Return the [X, Y] coordinate for the center point of the cell that contains the specified text.  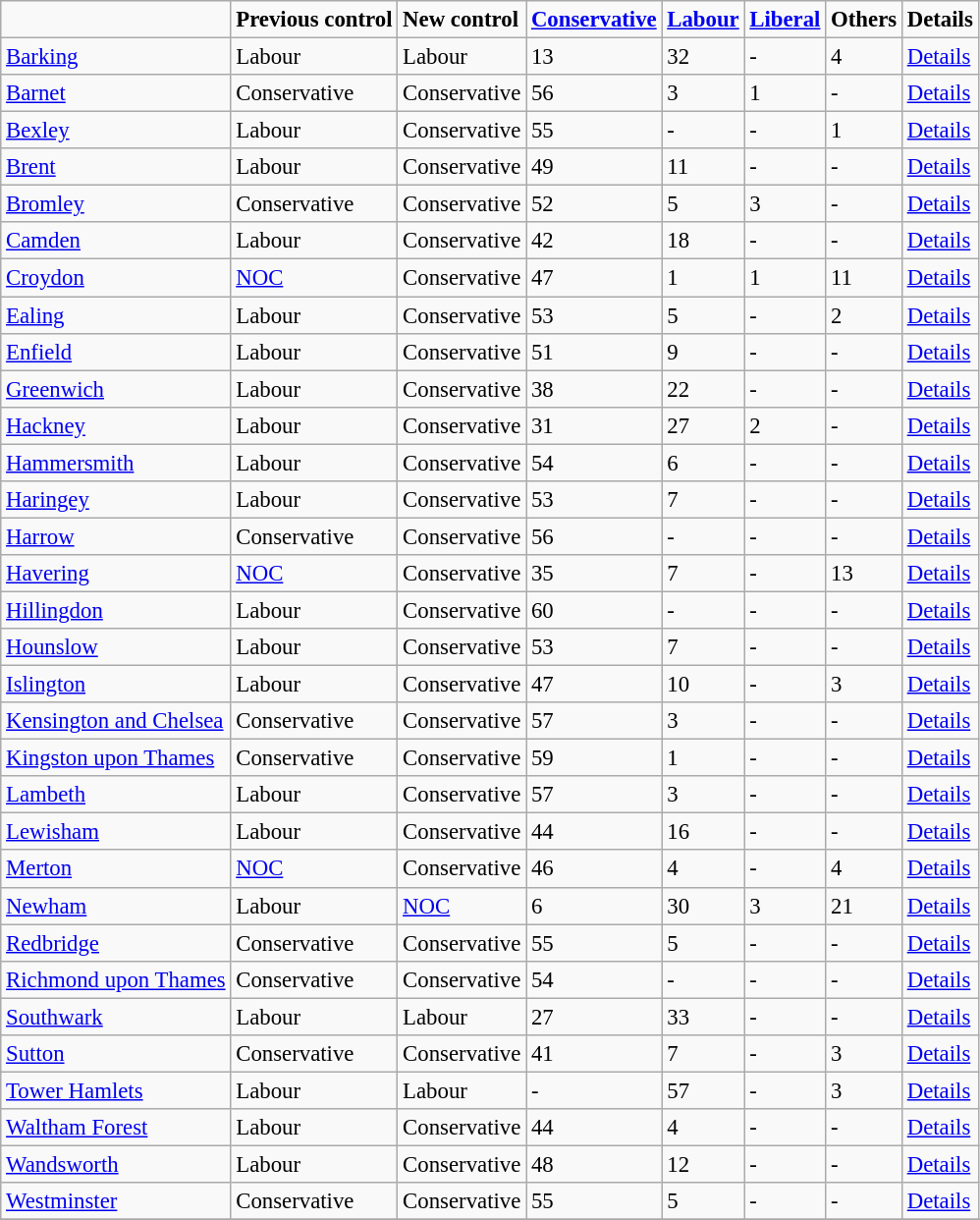
Merton [116, 869]
New control [462, 20]
Camden [116, 241]
46 [594, 869]
Waltham Forest [116, 1128]
12 [703, 1164]
Others [864, 20]
Richmond upon Thames [116, 979]
Previous control [314, 20]
Hounslow [116, 647]
Hillingdon [116, 610]
Enfield [116, 352]
60 [594, 610]
Tower Hamlets [116, 1090]
Lambeth [116, 795]
35 [594, 574]
Havering [116, 574]
22 [703, 389]
33 [703, 1017]
42 [594, 241]
48 [594, 1164]
Bromley [116, 204]
Greenwich [116, 389]
49 [594, 167]
9 [703, 352]
Barking [116, 57]
16 [703, 832]
52 [594, 204]
41 [594, 1054]
Ealing [116, 315]
38 [594, 389]
Hammersmith [116, 463]
Haringey [116, 500]
Westminster [116, 1201]
Wandsworth [116, 1164]
31 [594, 425]
Hackney [116, 425]
Lewisham [116, 832]
Croydon [116, 278]
Islington [116, 685]
18 [703, 241]
Harrow [116, 536]
Southwark [116, 1017]
Newham [116, 906]
Bexley [116, 131]
30 [703, 906]
Barnet [116, 93]
32 [703, 57]
Kingston upon Thames [116, 758]
Liberal [786, 20]
59 [594, 758]
51 [594, 352]
10 [703, 685]
21 [864, 906]
Kensington and Chelsea [116, 721]
Sutton [116, 1054]
Brent [116, 167]
Redbridge [116, 943]
